Identify which cell holds the provided text, then report its (x, y) central coordinate. 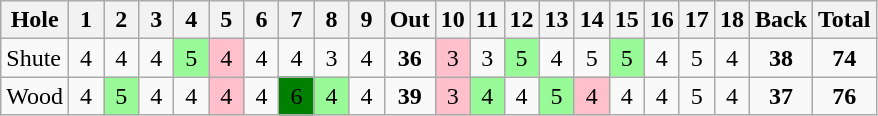
16 (662, 20)
38 (780, 58)
11 (487, 20)
Hole (35, 20)
12 (522, 20)
Out (410, 20)
76 (845, 96)
Shute (35, 58)
Back (780, 20)
10 (452, 20)
15 (626, 20)
2 (122, 20)
Total (845, 20)
74 (845, 58)
8 (332, 20)
13 (556, 20)
37 (780, 96)
9 (366, 20)
7 (296, 20)
14 (592, 20)
Wood (35, 96)
1 (86, 20)
36 (410, 58)
39 (410, 96)
18 (732, 20)
17 (696, 20)
